Provide the (x, y) coordinate of the cell's center where the given text is located.  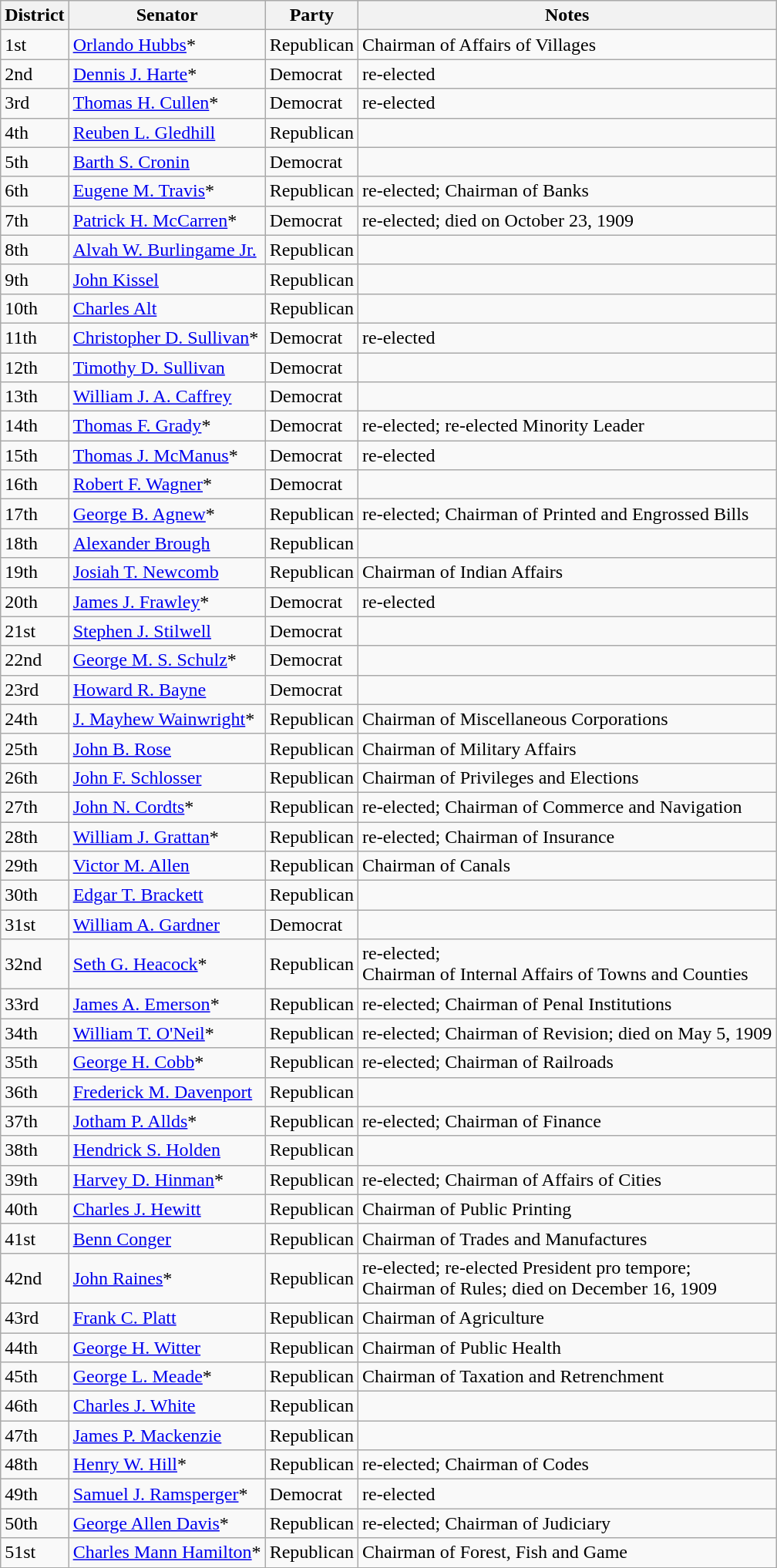
George H. Witter (166, 1348)
Thomas F. Grady* (166, 426)
27th (35, 807)
re-elected; Chairman of Finance (567, 1121)
44th (35, 1348)
Frank C. Platt (166, 1318)
Party (311, 15)
Alvah W. Burlingame Jr. (166, 250)
Stephen J. Stilwell (166, 631)
Notes (567, 15)
Hendrick S. Holden (166, 1150)
John B. Rose (166, 748)
William A. Gardner (166, 925)
re-elected; Chairman of Internal Affairs of Towns and Counties (567, 965)
John F. Schlosser (166, 777)
William J. A. Caffrey (166, 397)
6th (35, 191)
Chairman of Canals (567, 866)
Reuben L. Gledhill (166, 133)
Senator (166, 15)
24th (35, 719)
Barth S. Cronin (166, 162)
re-elected; Chairman of Revision; died on May 5, 1909 (567, 1033)
Josiah T. Newcomb (166, 572)
Chairman of Indian Affairs (567, 572)
William T. O'Neil* (166, 1033)
28th (35, 836)
Dennis J. Harte* (166, 74)
Henry W. Hill* (166, 1465)
42nd (35, 1278)
19th (35, 572)
re-elected; Chairman of Banks (567, 191)
3rd (35, 103)
1st (35, 45)
21st (35, 631)
re-elected; Chairman of Affairs of Cities (567, 1180)
Chairman of Public Health (567, 1348)
Charles J. Hewitt (166, 1209)
16th (35, 485)
re-elected; re-elected President pro tempore; Chairman of Rules; died on December 16, 1909 (567, 1278)
35th (35, 1063)
James A. Emerson* (166, 1004)
4th (35, 133)
Eugene M. Travis* (166, 191)
30th (35, 895)
12th (35, 368)
10th (35, 308)
James P. Mackenzie (166, 1435)
20th (35, 602)
John N. Cordts* (166, 807)
Chairman of Privileges and Elections (567, 777)
33rd (35, 1004)
22nd (35, 660)
George L. Meade* (166, 1377)
George H. Cobb* (166, 1063)
Charles J. White (166, 1406)
51st (35, 1553)
25th (35, 748)
40th (35, 1209)
37th (35, 1121)
Charles Alt (166, 308)
re-elected; Chairman of Codes (567, 1465)
9th (35, 279)
Christopher D. Sullivan* (166, 337)
re-elected; Chairman of Insurance (567, 836)
re-elected; Chairman of Penal Institutions (567, 1004)
Chairman of Public Printing (567, 1209)
Chairman of Taxation and Retrenchment (567, 1377)
Orlando Hubbs* (166, 45)
7th (35, 220)
39th (35, 1180)
re-elected; Chairman of Commerce and Navigation (567, 807)
District (35, 15)
15th (35, 455)
Howard R. Bayne (166, 690)
Chairman of Trades and Manufactures (567, 1238)
48th (35, 1465)
Harvey D. Hinman* (166, 1180)
Chairman of Miscellaneous Corporations (567, 719)
Jotham P. Allds* (166, 1121)
17th (35, 514)
Charles Mann Hamilton* (166, 1553)
45th (35, 1377)
2nd (35, 74)
34th (35, 1033)
14th (35, 426)
Benn Conger (166, 1238)
47th (35, 1435)
26th (35, 777)
31st (35, 925)
re-elected; Chairman of Printed and Engrossed Bills (567, 514)
Chairman of Affairs of Villages (567, 45)
29th (35, 866)
38th (35, 1150)
Thomas H. Cullen* (166, 103)
Chairman of Forest, Fish and Game (567, 1553)
re-elected; Chairman of Judiciary (567, 1523)
John Kissel (166, 279)
Samuel J. Ramsperger* (166, 1494)
8th (35, 250)
James J. Frawley* (166, 602)
Victor M. Allen (166, 866)
re-elected; died on October 23, 1909 (567, 220)
50th (35, 1523)
13th (35, 397)
John Raines* (166, 1278)
46th (35, 1406)
11th (35, 337)
J. Mayhew Wainwright* (166, 719)
Robert F. Wagner* (166, 485)
Alexander Brough (166, 543)
re-elected; re-elected Minority Leader (567, 426)
re-elected; Chairman of Railroads (567, 1063)
23rd (35, 690)
Patrick H. McCarren* (166, 220)
32nd (35, 965)
William J. Grattan* (166, 836)
18th (35, 543)
43rd (35, 1318)
41st (35, 1238)
49th (35, 1494)
Timothy D. Sullivan (166, 368)
Thomas J. McManus* (166, 455)
Chairman of Military Affairs (567, 748)
George Allen Davis* (166, 1523)
George M. S. Schulz* (166, 660)
George B. Agnew* (166, 514)
5th (35, 162)
Frederick M. Davenport (166, 1092)
Chairman of Agriculture (567, 1318)
36th (35, 1092)
Seth G. Heacock* (166, 965)
Edgar T. Brackett (166, 895)
